Extract the (X, Y) coordinate from the center of the cell holding the provided text.  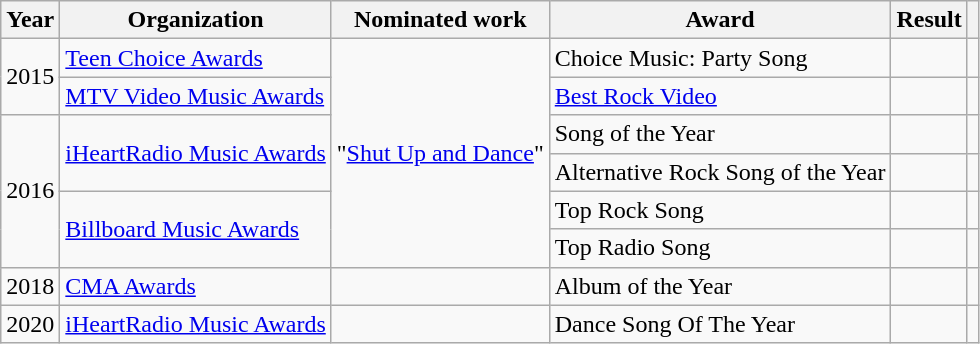
2018 (30, 286)
"Shut Up and Dance" (440, 153)
Song of the Year (720, 134)
Top Radio Song (720, 248)
Organization (196, 20)
Year (30, 20)
Best Rock Video (720, 96)
Album of the Year (720, 286)
Teen Choice Awards (196, 58)
CMA Awards (196, 286)
Result (929, 20)
Top Rock Song (720, 210)
2020 (30, 324)
2016 (30, 191)
2015 (30, 77)
Alternative Rock Song of the Year (720, 172)
Choice Music: Party Song (720, 58)
Nominated work (440, 20)
Billboard Music Awards (196, 229)
Dance Song Of The Year (720, 324)
Award (720, 20)
MTV Video Music Awards (196, 96)
